Output the [x, y] coordinate of the center of the cell containing the given text.  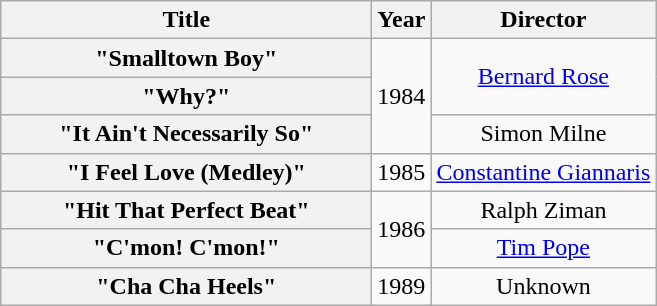
"Why?" [186, 96]
"I Feel Love (Medley)" [186, 172]
Bernard Rose [544, 77]
Simon Milne [544, 134]
"Smalltown Boy" [186, 58]
Constantine Giannaris [544, 172]
"Cha Cha Heels" [186, 286]
Tim Pope [544, 248]
"Hit That Perfect Beat" [186, 210]
Unknown [544, 286]
1986 [402, 229]
1984 [402, 96]
"It Ain't Necessarily So" [186, 134]
Director [544, 20]
Year [402, 20]
Ralph Ziman [544, 210]
1985 [402, 172]
1989 [402, 286]
Title [186, 20]
"C'mon! C'mon!" [186, 248]
